Capture the cell that displays the provided text and extract its [X, Y] central coordinate. 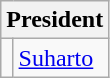
President [55, 20]
Suharto [61, 58]
